Provide the [x, y] coordinate of the cell's center where the given text is located.  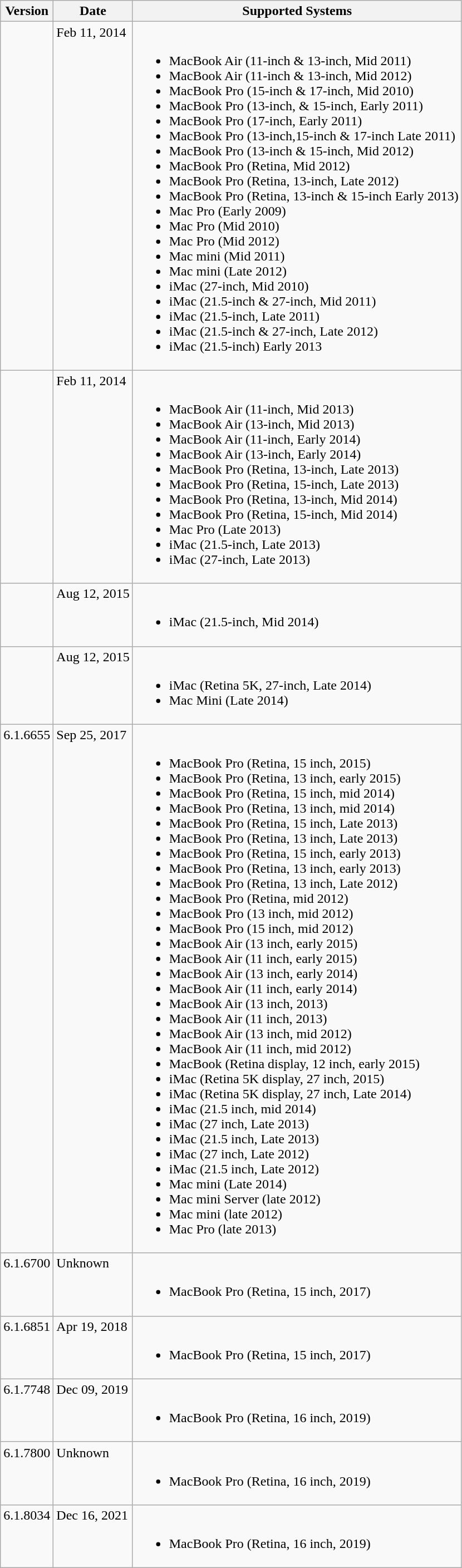
6.1.6655 [27, 989]
iMac (Retina 5K, 27-inch, Late 2014)Mac Mini (Late 2014) [297, 685]
6.1.7748 [27, 1410]
iMac (21.5-inch, Mid 2014) [297, 615]
Dec 09, 2019 [93, 1410]
6.1.6700 [27, 1285]
6.1.8034 [27, 1536]
Supported Systems [297, 11]
Version [27, 11]
6.1.6851 [27, 1347]
Sep 25, 2017 [93, 989]
Dec 16, 2021 [93, 1536]
6.1.7800 [27, 1473]
Apr 19, 2018 [93, 1347]
Date [93, 11]
